For the text-containing cell, return its midpoint in (x, y) coordinate format. 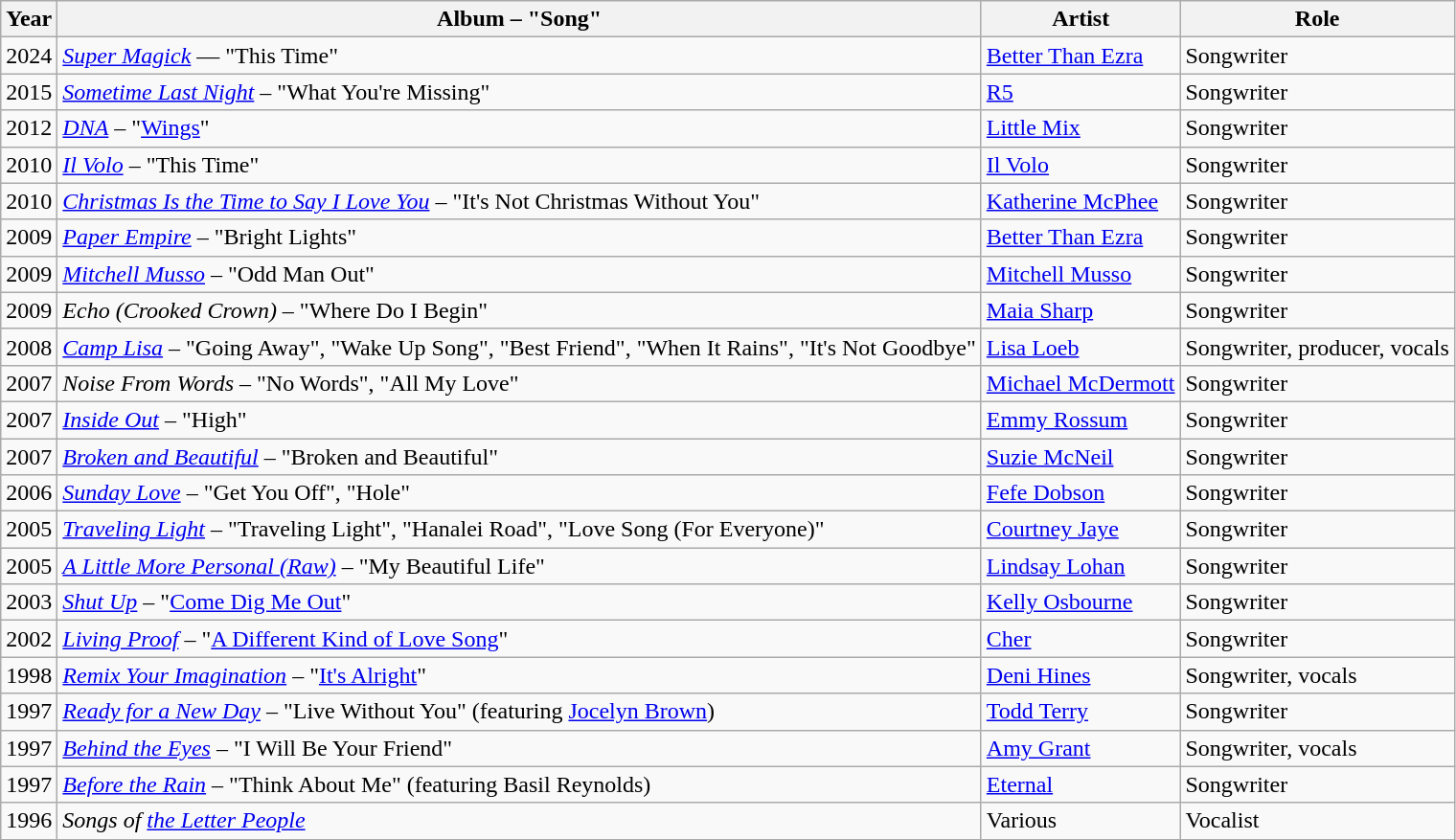
2024 (29, 56)
2012 (29, 128)
Living Proof – "A Different Kind of Love Song" (519, 639)
2002 (29, 639)
Fefe Dobson (1081, 493)
Artist (1081, 19)
Mitchell Musso – "Odd Man Out" (519, 274)
Courtney Jaye (1081, 530)
R5 (1081, 92)
2006 (29, 493)
DNA – "Wings" (519, 128)
Year (29, 19)
Role (1317, 19)
Echo (Crooked Crown) – "Where Do I Begin" (519, 310)
Little Mix (1081, 128)
Emmy Rossum (1081, 420)
Album – "Song" (519, 19)
2008 (29, 347)
Before the Rain – "Think About Me" (featuring Basil Reynolds) (519, 784)
Sunday Love – "Get You Off", "Hole" (519, 493)
1996 (29, 821)
A Little More Personal (Raw) – "My Beautiful Life" (519, 566)
Suzie McNeil (1081, 457)
Paper Empire – "Bright Lights" (519, 238)
1998 (29, 675)
Behind the Eyes – "I Will Be Your Friend" (519, 748)
Lindsay Lohan (1081, 566)
Sometime Last Night – "What You're Missing" (519, 92)
Noise From Words – "No Words", "All My Love" (519, 383)
Inside Out – "High" (519, 420)
Vocalist (1317, 821)
Eternal (1081, 784)
2015 (29, 92)
Broken and Beautiful – "Broken and Beautiful" (519, 457)
Todd Terry (1081, 712)
Songs of the Letter People (519, 821)
Mitchell Musso (1081, 274)
Michael McDermott (1081, 383)
Super Magick — "This Time" (519, 56)
Deni Hines (1081, 675)
Amy Grant (1081, 748)
Songwriter, producer, vocals (1317, 347)
2003 (29, 602)
Il Volo – "This Time" (519, 165)
Kelly Osbourne (1081, 602)
Christmas Is the Time to Say I Love You – "It's Not Christmas Without You" (519, 201)
Remix Your Imagination – "It's Alright" (519, 675)
Shut Up – "Come Dig Me Out" (519, 602)
Cher (1081, 639)
Maia Sharp (1081, 310)
Traveling Light – "Traveling Light", "Hanalei Road", "Love Song (For Everyone)" (519, 530)
Ready for a New Day – "Live Without You" (featuring Jocelyn Brown) (519, 712)
Camp Lisa – "Going Away", "Wake Up Song", "Best Friend", "When It Rains", "It's Not Goodbye" (519, 347)
Katherine McPhee (1081, 201)
Il Volo (1081, 165)
Various (1081, 821)
Lisa Loeb (1081, 347)
